Return (X, Y) of the center of cell containing provided text 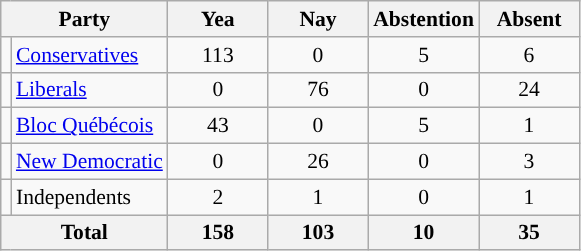
26 (318, 162)
24 (529, 90)
Party (84, 19)
103 (318, 233)
158 (218, 233)
Absent (529, 19)
Total (84, 233)
New Democratic (90, 162)
Conservatives (90, 55)
6 (529, 55)
3 (529, 162)
113 (218, 55)
Liberals (90, 90)
2 (218, 197)
76 (318, 90)
10 (424, 233)
Abstention (424, 19)
Nay (318, 19)
Yea (218, 19)
35 (529, 233)
Independents (90, 197)
Bloc Québécois (90, 126)
43 (218, 126)
